Search for the cell housing the specified text and yield its [x, y] center coordinate. 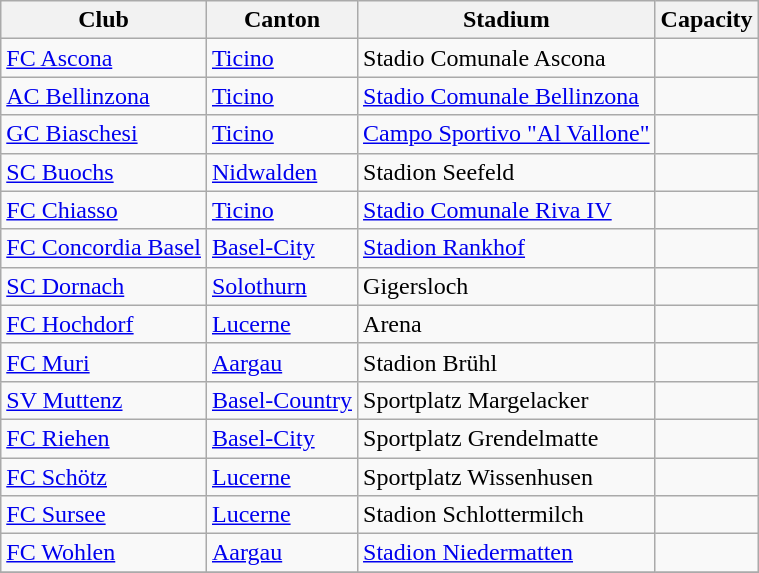
Arena [507, 324]
Club [104, 20]
Stadion Brühl [507, 362]
Solothurn [282, 286]
Stadion Seefeld [507, 172]
Stadio Comunale Bellinzona [507, 96]
FC Concordia Basel [104, 248]
Stadion Rankhof [507, 248]
Stadio Comunale Ascona [507, 58]
FC Ascona [104, 58]
Campo Sportivo "Al Vallone" [507, 134]
GC Biaschesi [104, 134]
FC Schötz [104, 477]
Sportplatz Margelacker [507, 400]
Sportplatz Grendelmatte [507, 438]
Stadio Comunale Riva IV [507, 210]
Canton [282, 20]
SC Buochs [104, 172]
Gigersloch [507, 286]
FC Riehen [104, 438]
Sportplatz Wissenhusen [507, 477]
FC Hochdorf [104, 324]
FC Muri [104, 362]
SV Muttenz [104, 400]
AC Bellinzona [104, 96]
Stadium [507, 20]
Stadion Niedermatten [507, 553]
FC Wohlen [104, 553]
Capacity [706, 20]
FC Chiasso [104, 210]
SC Dornach [104, 286]
Basel-Country [282, 400]
FC Sursee [104, 515]
Nidwalden [282, 172]
Stadion Schlottermilch [507, 515]
